Find where the given text appears and provide that cell's center as (x, y) coordinate. 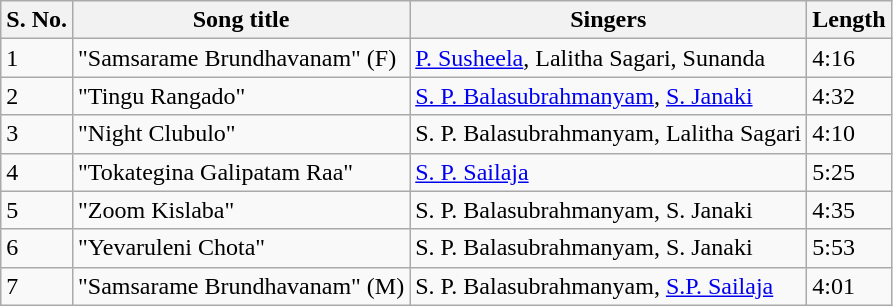
3 (37, 134)
4:35 (849, 210)
S. No. (37, 20)
"Zoom Kislaba" (240, 210)
5:25 (849, 172)
Song title (240, 20)
"Tingu Rangado" (240, 96)
6 (37, 248)
4:16 (849, 58)
"Night Clubulo" (240, 134)
4:01 (849, 286)
1 (37, 58)
4 (37, 172)
2 (37, 96)
4:10 (849, 134)
7 (37, 286)
S. P. Balasubrahmanyam, S.P. Sailaja (608, 286)
4:32 (849, 96)
"Samsarame Brundhavanam" (M) (240, 286)
Singers (608, 20)
"Yevaruleni Chota" (240, 248)
"Tokategina Galipatam Raa" (240, 172)
S. P. Sailaja (608, 172)
5 (37, 210)
"Samsarame Brundhavanam" (F) (240, 58)
S. P. Balasubrahmanyam, Lalitha Sagari (608, 134)
5:53 (849, 248)
Length (849, 20)
P. Susheela, Lalitha Sagari, Sunanda (608, 58)
